From the cell containing the given text, extract its center point as (x, y) coordinate. 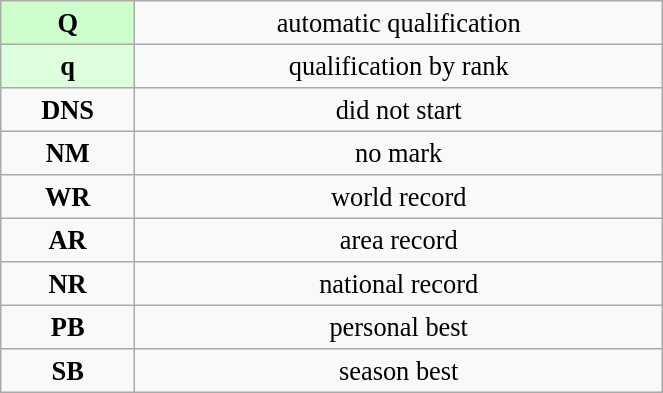
world record (399, 197)
national record (399, 284)
DNS (68, 109)
NR (68, 284)
qualification by rank (399, 66)
PB (68, 327)
NM (68, 153)
personal best (399, 327)
Q (68, 22)
no mark (399, 153)
SB (68, 371)
season best (399, 371)
AR (68, 240)
area record (399, 240)
q (68, 66)
WR (68, 197)
did not start (399, 109)
automatic qualification (399, 22)
